Identify which cell holds the provided text, then report its (x, y) central coordinate. 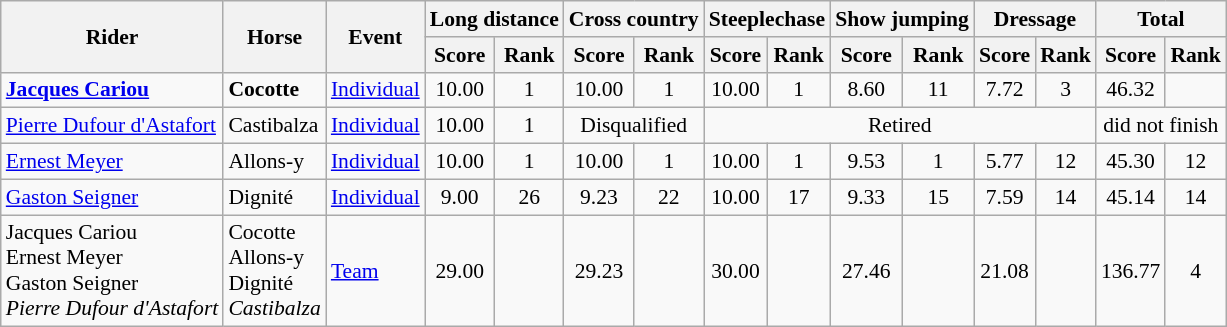
Long distance (494, 19)
Jacques Cariou Ernest Meyer Gaston Seigner Pierre Dufour d'Astafort (112, 271)
46.32 (1130, 90)
29.00 (460, 271)
27.46 (866, 271)
Cocotte Allons-y Dignité Castibalza (274, 271)
45.30 (1130, 162)
Team (376, 271)
Rider (112, 36)
17 (798, 197)
Event (376, 36)
7.72 (1004, 90)
21.08 (1004, 271)
Total (1161, 19)
Jacques Cariou (112, 90)
Ernest Meyer (112, 162)
Horse (274, 36)
Dignité (274, 197)
26 (530, 197)
22 (669, 197)
45.14 (1130, 197)
Cross country (634, 19)
Steeplechase (767, 19)
Castibalza (274, 126)
Show jumping (902, 19)
Pierre Dufour d'Astafort (112, 126)
9.00 (460, 197)
Retired (900, 126)
15 (938, 197)
8.60 (866, 90)
9.33 (866, 197)
5.77 (1004, 162)
Disqualified (634, 126)
30.00 (736, 271)
4 (1196, 271)
9.23 (599, 197)
Gaston Seigner (112, 197)
7.59 (1004, 197)
3 (1066, 90)
did not finish (1161, 126)
9.53 (866, 162)
29.23 (599, 271)
136.77 (1130, 271)
Dressage (1035, 19)
Cocotte (274, 90)
Allons-y (274, 162)
11 (938, 90)
